Return [x, y] of the center of cell containing provided text 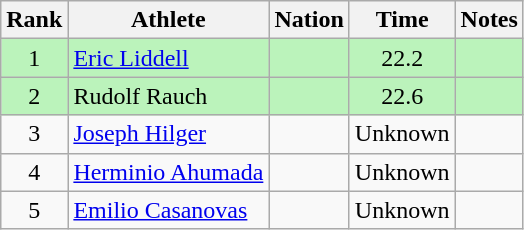
Rank [34, 20]
Athlete [168, 20]
4 [34, 172]
Joseph Hilger [168, 134]
22.6 [402, 96]
Emilio Casanovas [168, 210]
3 [34, 134]
2 [34, 96]
1 [34, 58]
22.2 [402, 58]
5 [34, 210]
Herminio Ahumada [168, 172]
Time [402, 20]
Eric Liddell [168, 58]
Rudolf Rauch [168, 96]
Notes [489, 20]
Nation [309, 20]
